Locate the cell with the specified text and output its (x, y) center coordinate. 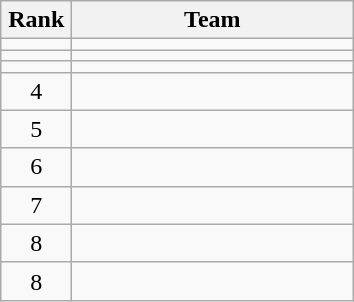
5 (36, 129)
Rank (36, 20)
6 (36, 167)
Team (212, 20)
4 (36, 91)
7 (36, 205)
